Scan for the cell matching the given text and deliver its (x, y) coordinate at center. 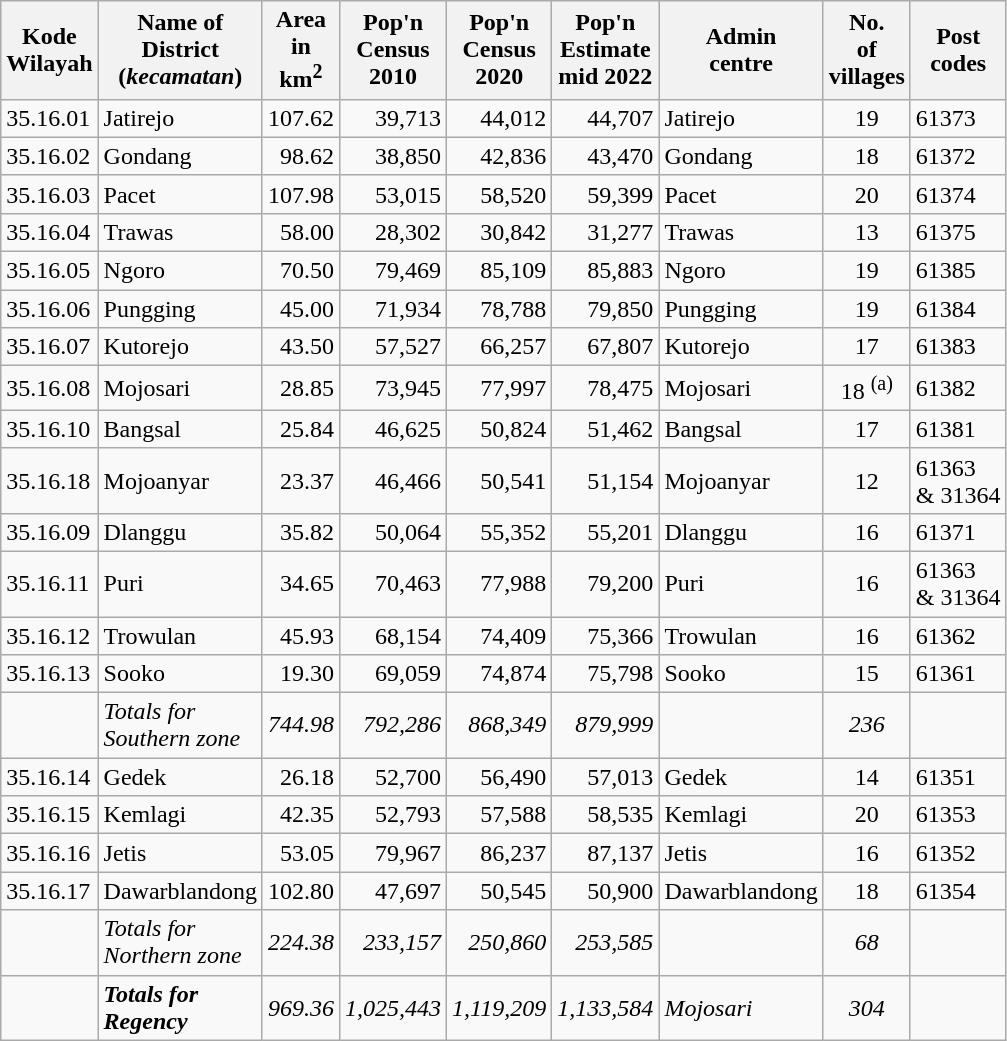
44,707 (606, 118)
107.98 (300, 194)
31,277 (606, 232)
35.16.13 (50, 674)
28,302 (392, 232)
61353 (958, 815)
67,807 (606, 347)
79,967 (392, 853)
52,793 (392, 815)
74,874 (500, 674)
61351 (958, 777)
35.16.05 (50, 271)
1,025,443 (392, 1008)
45.93 (300, 636)
744.98 (300, 726)
66,257 (500, 347)
35.16.12 (50, 636)
61381 (958, 429)
Admincentre (741, 50)
79,469 (392, 271)
233,157 (392, 942)
35.16.04 (50, 232)
39,713 (392, 118)
35.16.09 (50, 532)
12 (866, 480)
61352 (958, 853)
56,490 (500, 777)
28.85 (300, 388)
38,850 (392, 156)
14 (866, 777)
55,352 (500, 532)
Pop'nEstimatemid 2022 (606, 50)
1,133,584 (606, 1008)
Totals forSouthern zone (180, 726)
61362 (958, 636)
42,836 (500, 156)
70.50 (300, 271)
879,999 (606, 726)
45.00 (300, 309)
59,399 (606, 194)
792,286 (392, 726)
69,059 (392, 674)
68 (866, 942)
868,349 (500, 726)
61371 (958, 532)
77,997 (500, 388)
35.16.17 (50, 891)
35.16.07 (50, 347)
43,470 (606, 156)
35.82 (300, 532)
35.16.08 (50, 388)
55,201 (606, 532)
87,137 (606, 853)
51,154 (606, 480)
61372 (958, 156)
26.18 (300, 777)
61383 (958, 347)
44,012 (500, 118)
224.38 (300, 942)
236 (866, 726)
85,109 (500, 271)
58.00 (300, 232)
34.65 (300, 584)
107.62 (300, 118)
57,013 (606, 777)
58,520 (500, 194)
47,697 (392, 891)
30,842 (500, 232)
57,527 (392, 347)
35.16.06 (50, 309)
Pop'nCensus2010 (392, 50)
61375 (958, 232)
57,588 (500, 815)
46,466 (392, 480)
61384 (958, 309)
61382 (958, 388)
969.36 (300, 1008)
35.16.02 (50, 156)
25.84 (300, 429)
70,463 (392, 584)
98.62 (300, 156)
50,824 (500, 429)
61374 (958, 194)
18 (a) (866, 388)
51,462 (606, 429)
Pop'nCensus2020 (500, 50)
50,064 (392, 532)
Totals forRegency (180, 1008)
Kode Wilayah (50, 50)
15 (866, 674)
35.16.11 (50, 584)
78,475 (606, 388)
61385 (958, 271)
58,535 (606, 815)
71,934 (392, 309)
35.16.10 (50, 429)
61354 (958, 891)
75,366 (606, 636)
35.16.18 (50, 480)
23.37 (300, 480)
253,585 (606, 942)
42.35 (300, 815)
68,154 (392, 636)
Postcodes (958, 50)
73,945 (392, 388)
35.16.03 (50, 194)
35.16.16 (50, 853)
53,015 (392, 194)
85,883 (606, 271)
43.50 (300, 347)
78,788 (500, 309)
61373 (958, 118)
86,237 (500, 853)
19.30 (300, 674)
Name ofDistrict(kecamatan) (180, 50)
79,200 (606, 584)
13 (866, 232)
75,798 (606, 674)
102.80 (300, 891)
79,850 (606, 309)
35.16.14 (50, 777)
Totals forNorthern zone (180, 942)
77,988 (500, 584)
35.16.01 (50, 118)
61361 (958, 674)
304 (866, 1008)
No. ofvillages (866, 50)
50,545 (500, 891)
35.16.15 (50, 815)
53.05 (300, 853)
46,625 (392, 429)
50,900 (606, 891)
250,860 (500, 942)
50,541 (500, 480)
74,409 (500, 636)
1,119,209 (500, 1008)
52,700 (392, 777)
Area in km2 (300, 50)
